Return the [X, Y] coordinate for the center point of the cell that contains the specified text.  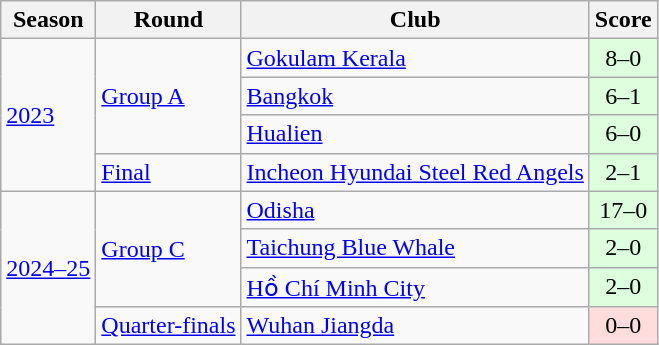
6–1 [623, 96]
Taichung Blue Whale [415, 248]
6–0 [623, 134]
Final [168, 172]
Odisha [415, 210]
Bangkok [415, 96]
Gokulam Kerala [415, 58]
8–0 [623, 58]
Season [48, 20]
Wuhan Jiangda [415, 326]
Hualien [415, 134]
Quarter-finals [168, 326]
0–0 [623, 326]
Score [623, 20]
Hồ Chí Minh City [415, 287]
Incheon Hyundai Steel Red Angels [415, 172]
Round [168, 20]
Group C [168, 249]
Group A [168, 96]
2024–25 [48, 268]
2–1 [623, 172]
17–0 [623, 210]
2023 [48, 115]
Club [415, 20]
